Locate the cell with the specified text and output its (x, y) center coordinate. 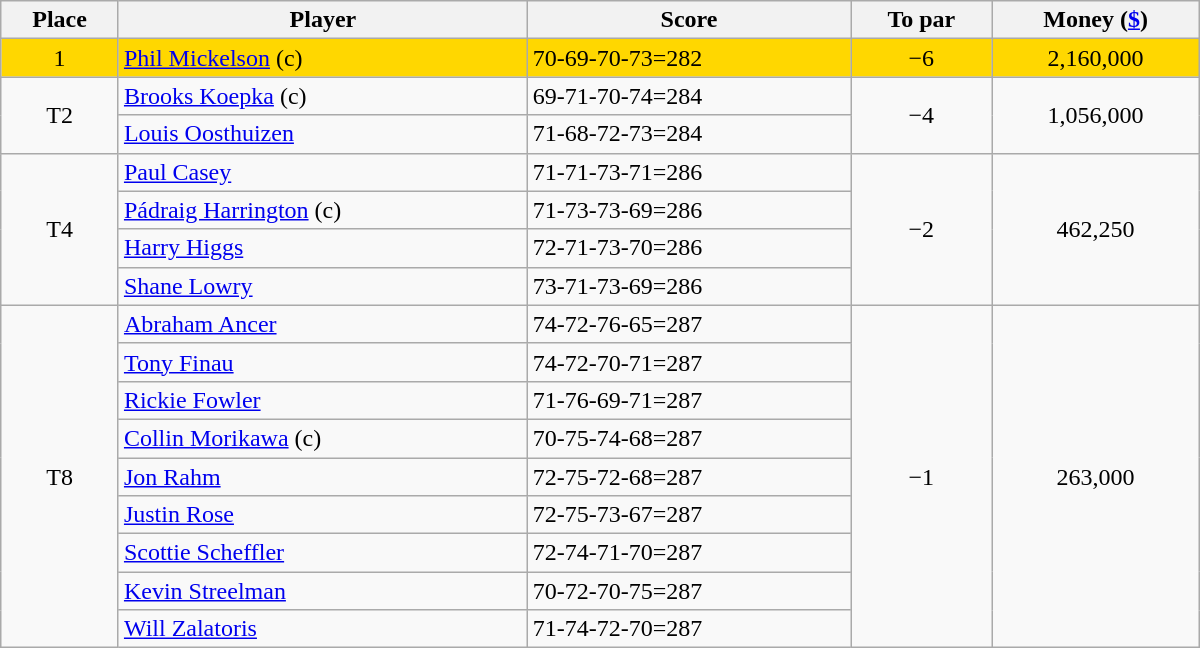
462,250 (1096, 229)
74-72-76-65=287 (688, 324)
71-76-69-71=287 (688, 400)
74-72-70-71=287 (688, 362)
69-71-70-74=284 (688, 96)
T8 (60, 476)
−2 (922, 229)
Place (60, 20)
Will Zalatoris (322, 629)
72-74-71-70=287 (688, 553)
Harry Higgs (322, 248)
71-73-73-69=286 (688, 210)
Pádraig Harrington (c) (322, 210)
Rickie Fowler (322, 400)
Brooks Koepka (c) (322, 96)
Player (322, 20)
T4 (60, 229)
Justin Rose (322, 515)
72-71-73-70=286 (688, 248)
Scottie Scheffler (322, 553)
2,160,000 (1096, 58)
Kevin Streelman (322, 591)
71-74-72-70=287 (688, 629)
Tony Finau (322, 362)
70-72-70-75=287 (688, 591)
70-69-70-73=282 (688, 58)
To par (922, 20)
1 (60, 58)
72-75-72-68=287 (688, 477)
70-75-74-68=287 (688, 438)
Money ($) (1096, 20)
Score (688, 20)
−1 (922, 476)
71-71-73-71=286 (688, 172)
Shane Lowry (322, 286)
Collin Morikawa (c) (322, 438)
72-75-73-67=287 (688, 515)
−6 (922, 58)
Louis Oosthuizen (322, 134)
Phil Mickelson (c) (322, 58)
73-71-73-69=286 (688, 286)
263,000 (1096, 476)
Paul Casey (322, 172)
−4 (922, 115)
Abraham Ancer (322, 324)
1,056,000 (1096, 115)
Jon Rahm (322, 477)
71-68-72-73=284 (688, 134)
T2 (60, 115)
